Scan for the cell matching the given text and deliver its (x, y) coordinate at center. 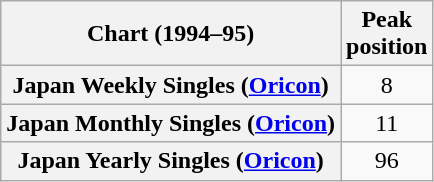
Japan Monthly Singles (Oricon) (171, 123)
Japan Weekly Singles (Oricon) (171, 85)
96 (387, 161)
Peakposition (387, 34)
8 (387, 85)
Chart (1994–95) (171, 34)
11 (387, 123)
Japan Yearly Singles (Oricon) (171, 161)
